Identify which cell holds the provided text, then report its (X, Y) central coordinate. 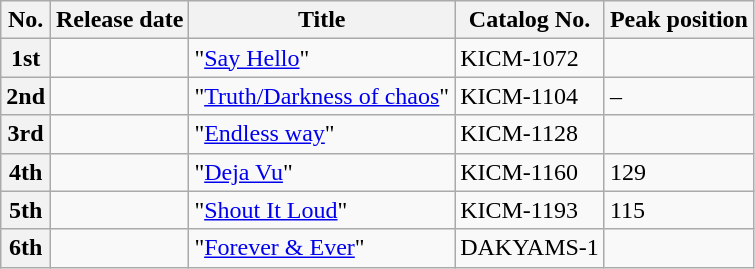
Peak position (678, 20)
"Deja Vu" (322, 172)
No. (26, 20)
2nd (26, 96)
"Endless way" (322, 134)
KICM-1193 (530, 210)
KICM-1128 (530, 134)
"Forever & Ever" (322, 248)
1st (26, 58)
Release date (120, 20)
"Shout It Loud" (322, 210)
Title (322, 20)
115 (678, 210)
Catalog No. (530, 20)
KICM-1160 (530, 172)
129 (678, 172)
3rd (26, 134)
4th (26, 172)
5th (26, 210)
– (678, 96)
DAKYAMS-1 (530, 248)
KICM-1104 (530, 96)
6th (26, 248)
KICM-1072 (530, 58)
"Say Hello" (322, 58)
"Truth/Darkness of chaos" (322, 96)
